Determine the (x, y) coordinate at the center of the cell enclosing the given text.  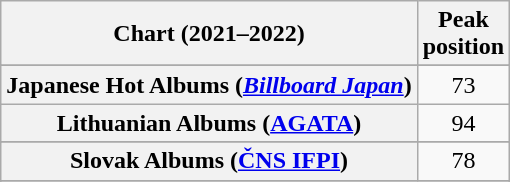
73 (463, 85)
Chart (2021–2022) (209, 34)
Japanese Hot Albums (Billboard Japan) (209, 85)
Lithuanian Albums (AGATA) (209, 123)
Slovak Albums (ČNS IFPI) (209, 161)
78 (463, 161)
94 (463, 123)
Peakposition (463, 34)
